Return [X, Y] of the center of cell containing provided text 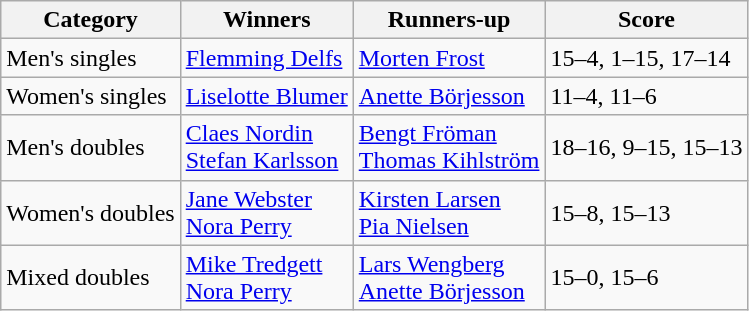
Kirsten Larsen Pia Nielsen [449, 212]
Claes Nordin Stefan Karlsson [266, 148]
15–0, 15–6 [646, 278]
Category [90, 20]
15–4, 1–15, 17–14 [646, 58]
Winners [266, 20]
Women's doubles [90, 212]
Liselotte Blumer [266, 96]
11–4, 11–6 [646, 96]
Morten Frost [449, 58]
Flemming Delfs [266, 58]
Mixed doubles [90, 278]
Score [646, 20]
15–8, 15–13 [646, 212]
Men's singles [90, 58]
Lars Wengberg Anette Börjesson [449, 278]
Mike Tredgett Nora Perry [266, 278]
Bengt Fröman Thomas Kihlström [449, 148]
Women's singles [90, 96]
Jane Webster Nora Perry [266, 212]
Men's doubles [90, 148]
Runners-up [449, 20]
18–16, 9–15, 15–13 [646, 148]
Anette Börjesson [449, 96]
